Provide the (X, Y) coordinate of the cell's center where the given text is located.  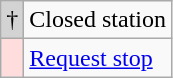
Request stop (98, 58)
Closed station (98, 20)
† (12, 20)
